Capture the cell that displays the provided text and extract its (X, Y) central coordinate. 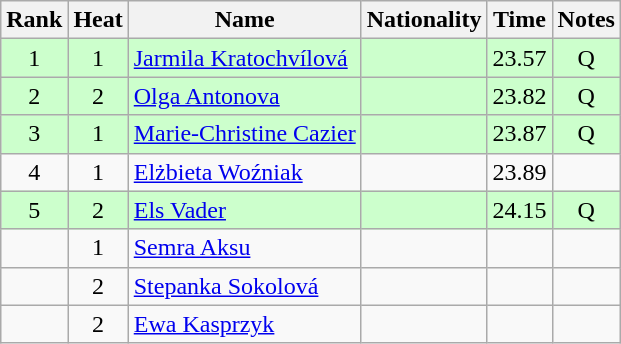
23.82 (520, 96)
4 (34, 172)
Elżbieta Woźniak (244, 172)
24.15 (520, 210)
Notes (586, 20)
Els Vader (244, 210)
Olga Antonova (244, 96)
Heat (98, 20)
23.87 (520, 134)
Time (520, 20)
23.57 (520, 58)
Marie-Christine Cazier (244, 134)
Rank (34, 20)
Name (244, 20)
Semra Aksu (244, 248)
5 (34, 210)
Stepanka Sokolová (244, 286)
Nationality (424, 20)
23.89 (520, 172)
Ewa Kasprzyk (244, 324)
Jarmila Kratochvílová (244, 58)
3 (34, 134)
